Return the (X, Y) coordinate for the center point of the cell that contains the specified text.  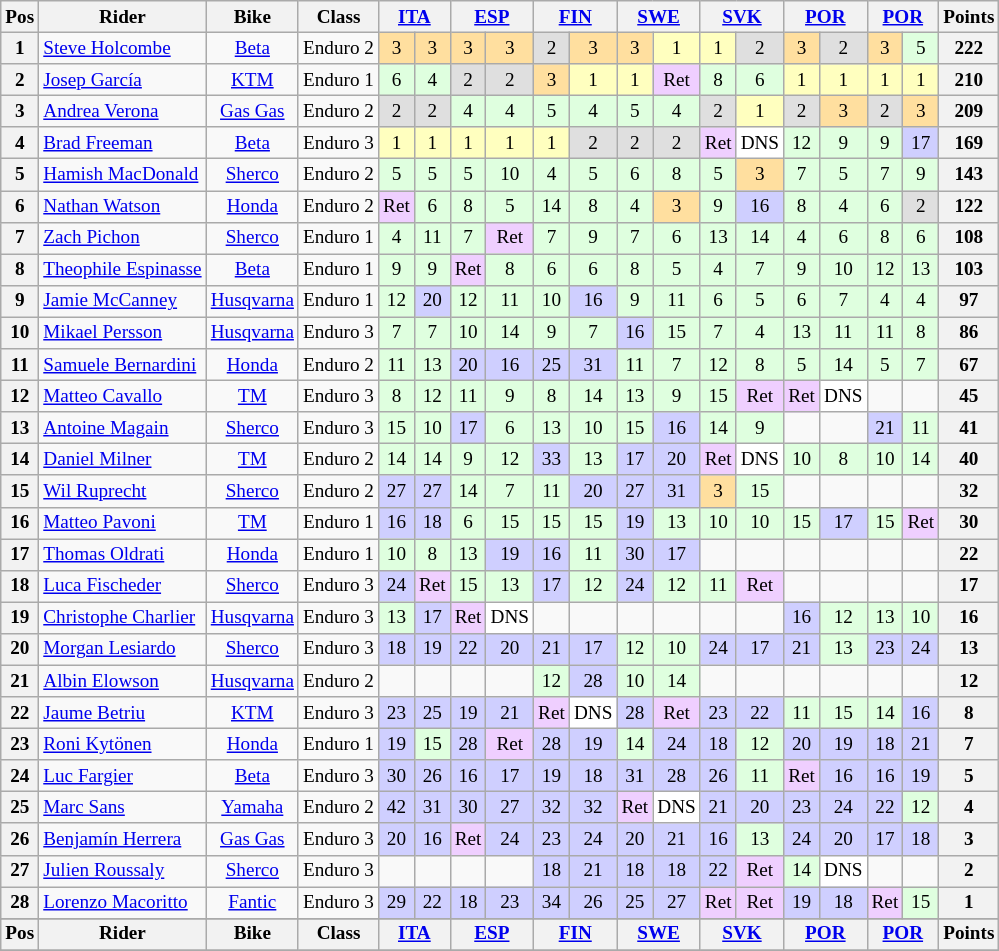
34 (552, 902)
209 (969, 111)
Nathan Watson (122, 206)
108 (969, 238)
Morgan Lesiardo (122, 649)
41 (969, 428)
29 (397, 902)
97 (969, 301)
Fantic (252, 902)
Zach Pichon (122, 238)
222 (969, 48)
42 (397, 808)
103 (969, 270)
Luc Fargier (122, 776)
122 (969, 206)
Matteo Pavoni (122, 523)
40 (969, 460)
143 (969, 175)
Albin Elowson (122, 681)
Daniel Milner (122, 460)
33 (552, 460)
Theophile Espinasse (122, 270)
210 (969, 80)
Julien Roussaly (122, 871)
Yamaha (252, 808)
Samuele Bernardini (122, 365)
Jamie McCanney (122, 301)
Christophe Charlier (122, 618)
Thomas Oldrati (122, 554)
Antoine Magain (122, 428)
86 (969, 333)
Mikael Persson (122, 333)
Lorenzo Macoritto (122, 902)
67 (969, 365)
Andrea Verona (122, 111)
Jaume Betriu (122, 713)
Marc Sans (122, 808)
Josep García (122, 80)
Matteo Cavallo (122, 396)
Wil Ruprecht (122, 491)
Roni Kytönen (122, 744)
45 (969, 396)
Hamish MacDonald (122, 175)
Luca Fischeder (122, 586)
Benjamín Herrera (122, 839)
169 (969, 143)
Brad Freeman (122, 143)
Steve Holcombe (122, 48)
